From the cell containing the given text, extract its center point as [X, Y] coordinate. 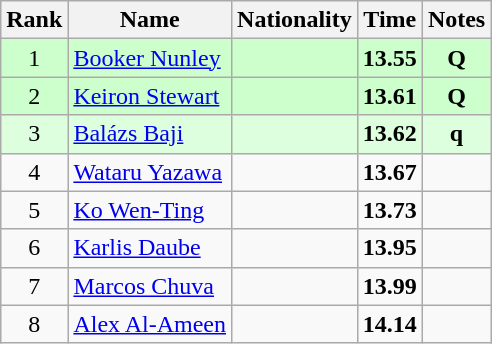
Name [150, 20]
Balázs Baji [150, 134]
Keiron Stewart [150, 96]
7 [34, 286]
q [456, 134]
Karlis Daube [150, 248]
Rank [34, 20]
13.67 [390, 172]
3 [34, 134]
1 [34, 58]
Alex Al-Ameen [150, 324]
Ko Wen-Ting [150, 210]
2 [34, 96]
14.14 [390, 324]
8 [34, 324]
6 [34, 248]
13.73 [390, 210]
Wataru Yazawa [150, 172]
Time [390, 20]
Nationality [295, 20]
13.61 [390, 96]
13.95 [390, 248]
4 [34, 172]
13.62 [390, 134]
13.55 [390, 58]
Booker Nunley [150, 58]
13.99 [390, 286]
Notes [456, 20]
5 [34, 210]
Marcos Chuva [150, 286]
